From the cell containing the given text, extract its center point as (x, y) coordinate. 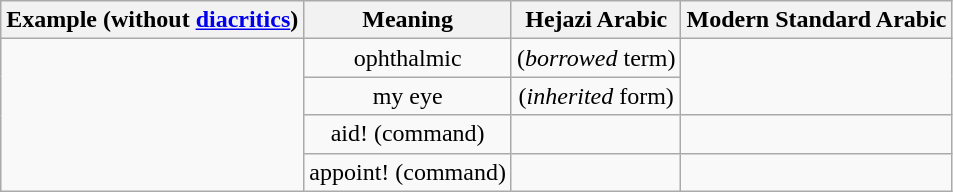
(borrowed term) (596, 58)
aid! (command) (408, 134)
Example (without diacritics) (152, 20)
ophthalmic (408, 58)
Hejazi Arabic (596, 20)
(inherited form) (596, 96)
appoint! (command) (408, 172)
Meaning (408, 20)
my eye (408, 96)
Modern Standard Arabic (816, 20)
